Output the [X, Y] coordinate of the center of the cell containing the given text.  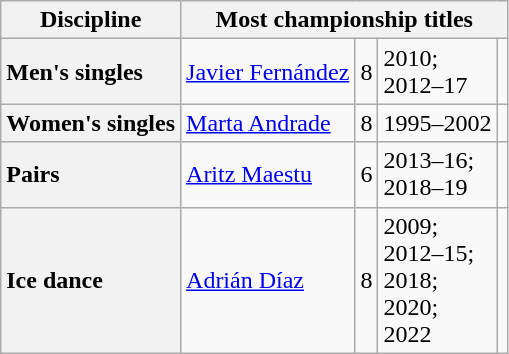
Most championship titles [345, 20]
Men's singles [91, 72]
Marta Andrade [268, 123]
Ice dance [91, 280]
2010;2012–17 [438, 72]
2009;2012–15;2018;2020;2022 [438, 280]
Adrián Díaz [268, 280]
6 [366, 174]
1995–2002 [438, 123]
Pairs [91, 174]
Javier Fernández [268, 72]
Discipline [91, 20]
2013–16;2018–19 [438, 174]
Aritz Maestu [268, 174]
Women's singles [91, 123]
